Extract the [x, y] coordinate from the center of the cell holding the provided text.  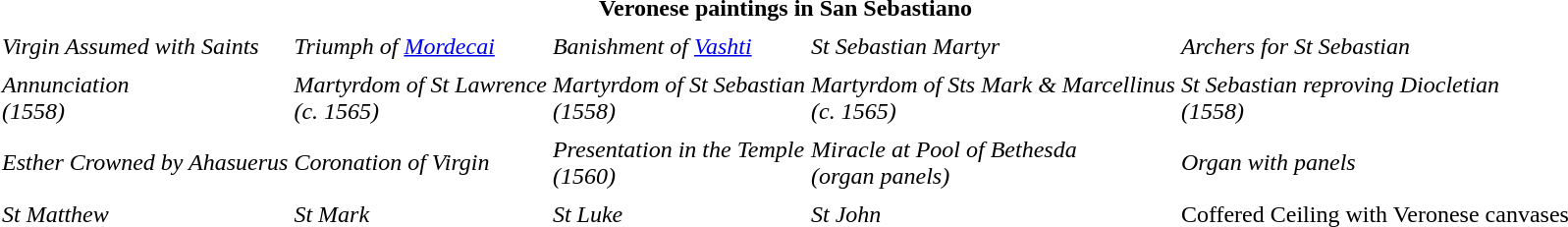
Esther Crowned by Ahasuerus [145, 163]
Martyrdom of St Lawrence (c. 1565) [420, 98]
Annunciation(1558) [145, 98]
Martyrdom of St Sebastian (1558) [678, 98]
Presentation in the Temple (1560) [678, 163]
Virgin Assumed with Saints [145, 46]
Banishment of Vashti [678, 46]
Coronation of Virgin [420, 163]
St Sebastian Martyr [994, 46]
Martyrdom of Sts Mark & Marcellinus(c. 1565) [994, 98]
Miracle at Pool of Bethesda (organ panels) [994, 163]
Triumph of Mordecai [420, 46]
